Identify which cell holds the provided text, then report its (x, y) central coordinate. 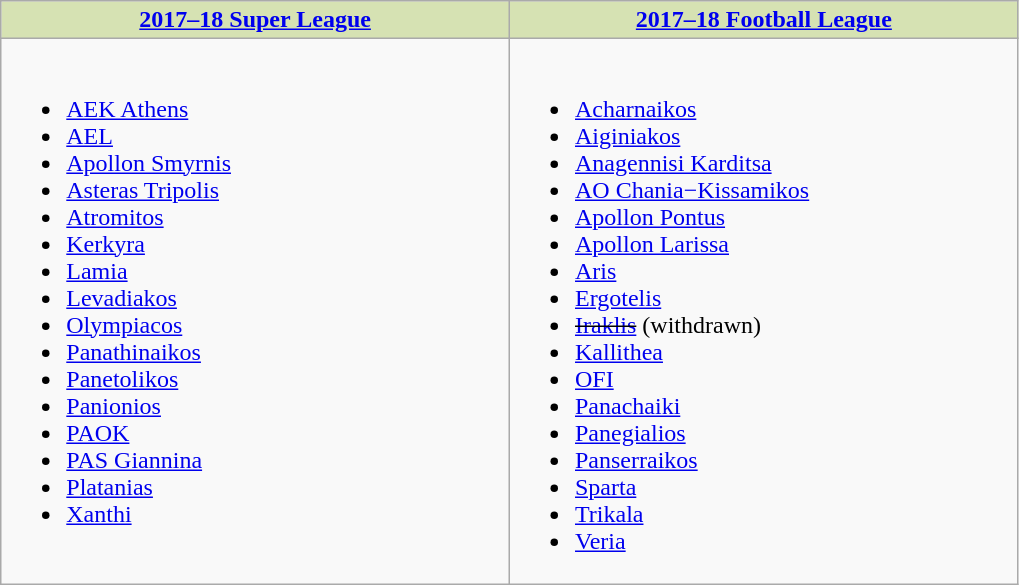
AEK AthensAELApollon SmyrnisAsteras TripolisAtromitosKerkyraLamiaLevadiakosOlympiacosPanathinaikosPanetolikosPanioniosPAOKPAS GianninaPlataniasXanthi (256, 312)
2017–18 Super League (256, 20)
2017–18 Football League (764, 20)
